Return the [X, Y] coordinate for the center point of the cell that contains the specified text.  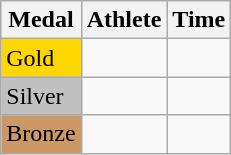
Gold [41, 58]
Time [199, 20]
Medal [41, 20]
Silver [41, 96]
Athlete [124, 20]
Bronze [41, 134]
